Pinpoint the cell where the given text exists, returning its (x, y) midpoint coordinate. 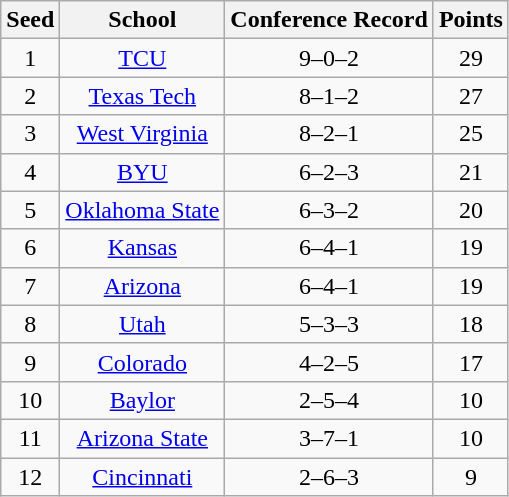
29 (470, 58)
6 (30, 248)
Cincinnati (142, 477)
Arizona (142, 286)
Utah (142, 324)
3–7–1 (330, 438)
8–2–1 (330, 134)
18 (470, 324)
8–1–2 (330, 96)
Texas Tech (142, 96)
2 (30, 96)
12 (30, 477)
3 (30, 134)
School (142, 20)
8 (30, 324)
21 (470, 172)
1 (30, 58)
4 (30, 172)
Oklahoma State (142, 210)
5–3–3 (330, 324)
6–2–3 (330, 172)
Baylor (142, 400)
TCU (142, 58)
Kansas (142, 248)
4–2–5 (330, 362)
17 (470, 362)
Conference Record (330, 20)
5 (30, 210)
Points (470, 20)
Arizona State (142, 438)
7 (30, 286)
6–3–2 (330, 210)
Colorado (142, 362)
Seed (30, 20)
2–5–4 (330, 400)
27 (470, 96)
25 (470, 134)
BYU (142, 172)
20 (470, 210)
2–6–3 (330, 477)
11 (30, 438)
West Virginia (142, 134)
9–0–2 (330, 58)
